From the cell containing the given text, extract its center point as [x, y] coordinate. 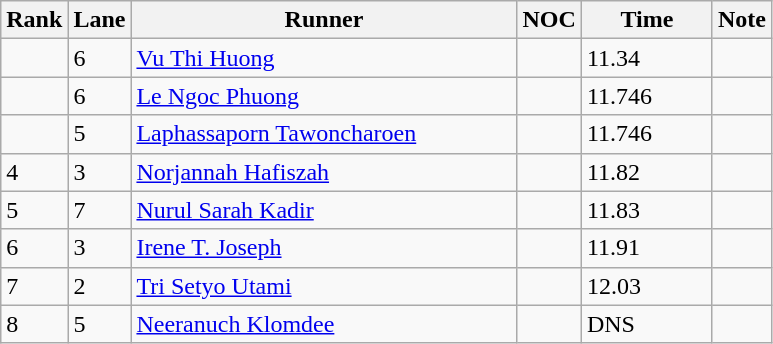
4 [34, 172]
11.82 [646, 172]
11.83 [646, 210]
11.34 [646, 58]
8 [34, 324]
Laphassaporn Tawoncharoen [324, 134]
DNS [646, 324]
Vu Thi Huong [324, 58]
12.03 [646, 286]
Le Ngoc Phuong [324, 96]
Lane [100, 20]
Irene T. Joseph [324, 248]
NOC [549, 20]
Nurul Sarah Kadir [324, 210]
Neeranuch Klomdee [324, 324]
2 [100, 286]
Note [742, 20]
Norjannah Hafiszah [324, 172]
11.91 [646, 248]
Rank [34, 20]
Runner [324, 20]
Time [646, 20]
Tri Setyo Utami [324, 286]
